Return [x, y] of the center of cell containing provided text 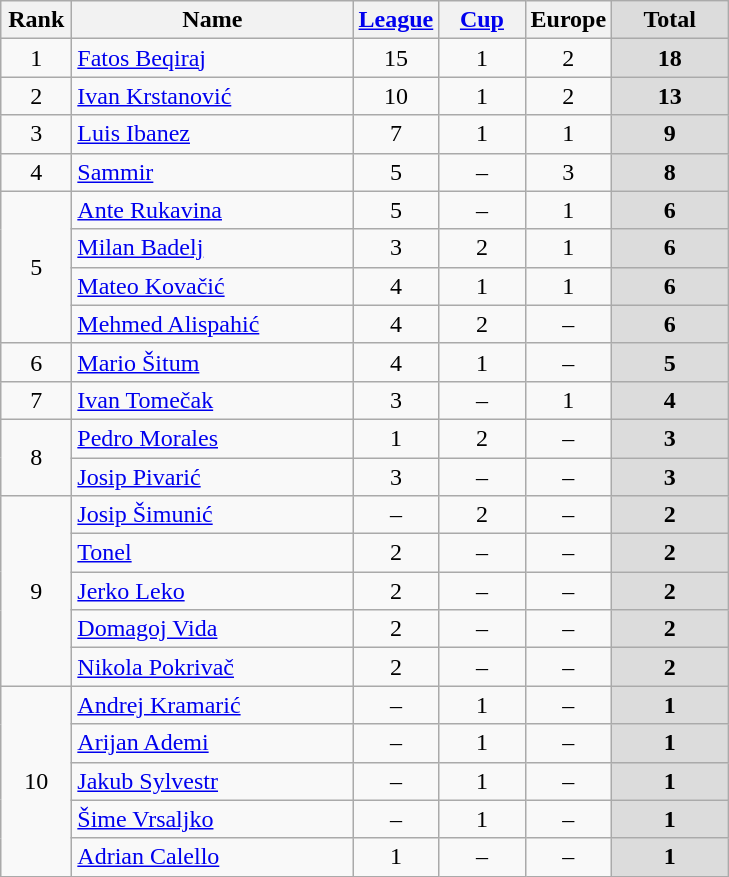
Rank [36, 20]
Mario Šitum [212, 362]
Milan Badelj [212, 248]
Luis Ibanez [212, 134]
Josip Šimunić [212, 515]
Total [670, 20]
Andrej Kramarić [212, 705]
Adrian Calello [212, 857]
13 [670, 96]
Cup [482, 20]
Ivan Krstanović [212, 96]
Name [212, 20]
15 [396, 58]
18 [670, 58]
Sammir [212, 172]
Domagoj Vida [212, 629]
Ivan Tomečak [212, 400]
Europe [568, 20]
Jakub Sylvestr [212, 781]
Šime Vrsaljko [212, 819]
Tonel [212, 553]
Fatos Beqiraj [212, 58]
Mehmed Alispahić [212, 324]
Nikola Pokrivač [212, 667]
Josip Pivarić [212, 477]
Ante Rukavina [212, 210]
League [396, 20]
Pedro Morales [212, 438]
Mateo Kovačić [212, 286]
Jerko Leko [212, 591]
Arijan Ademi [212, 743]
